Determine the (X, Y) coordinate at the center of the cell enclosing the given text.  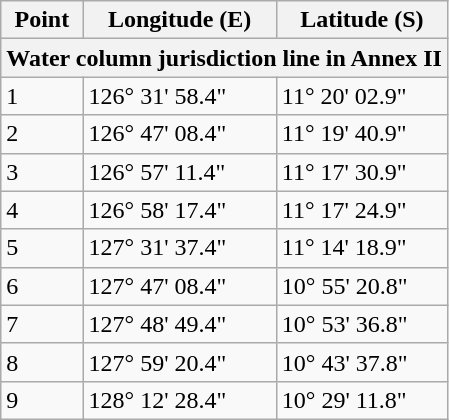
10° 43' 37.8" (362, 362)
128° 12' 28.4" (180, 400)
126° 47' 08.4" (180, 134)
1 (42, 96)
Longitude (E) (180, 20)
6 (42, 286)
8 (42, 362)
3 (42, 172)
5 (42, 248)
7 (42, 324)
4 (42, 210)
Latitude (S) (362, 20)
10° 53' 36.8" (362, 324)
2 (42, 134)
127° 48' 49.4" (180, 324)
10° 29' 11.8" (362, 400)
11° 17' 30.9" (362, 172)
11° 19' 40.9" (362, 134)
Point (42, 20)
10° 55' 20.8" (362, 286)
9 (42, 400)
11° 17' 24.9" (362, 210)
127° 59' 20.4" (180, 362)
11° 20' 02.9" (362, 96)
Water column jurisdiction line in Annex II (224, 58)
127° 31' 37.4" (180, 248)
11° 14' 18.9" (362, 248)
126° 31' 58.4" (180, 96)
126° 57' 11.4" (180, 172)
127° 47' 08.4" (180, 286)
126° 58' 17.4" (180, 210)
